Capture the cell that displays the provided text and extract its (X, Y) central coordinate. 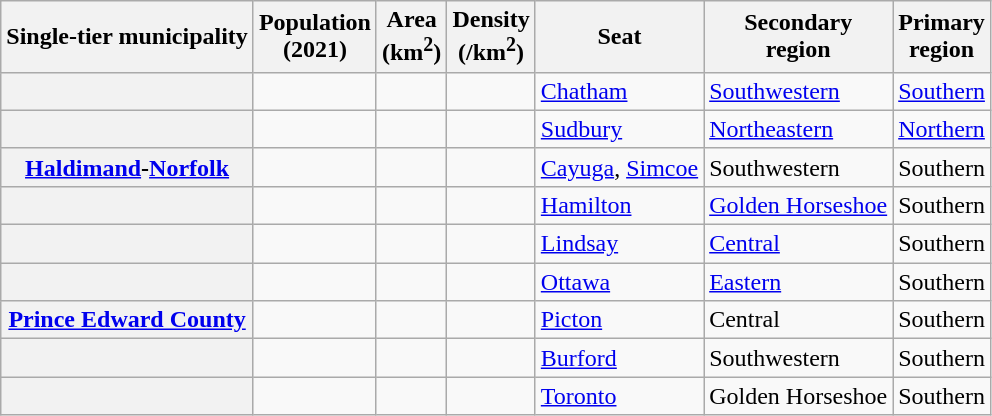
Ottawa (619, 282)
Burford (619, 358)
Northeastern (798, 129)
Eastern (798, 282)
Lindsay (619, 244)
Population(2021) (314, 37)
Density(/km2) (491, 37)
Cayuga, Simcoe (619, 167)
Picton (619, 320)
Area(km2) (411, 37)
Northern (942, 129)
Haldimand-Norfolk (128, 167)
Seat (619, 37)
Chatham (619, 91)
Secondaryregion (798, 37)
Single-tier municipality (128, 37)
Prince Edward County (128, 320)
Toronto (619, 396)
Hamilton (619, 205)
Primaryregion (942, 37)
Sudbury (619, 129)
